Pinpoint the cell where the given text exists, returning its [x, y] midpoint coordinate. 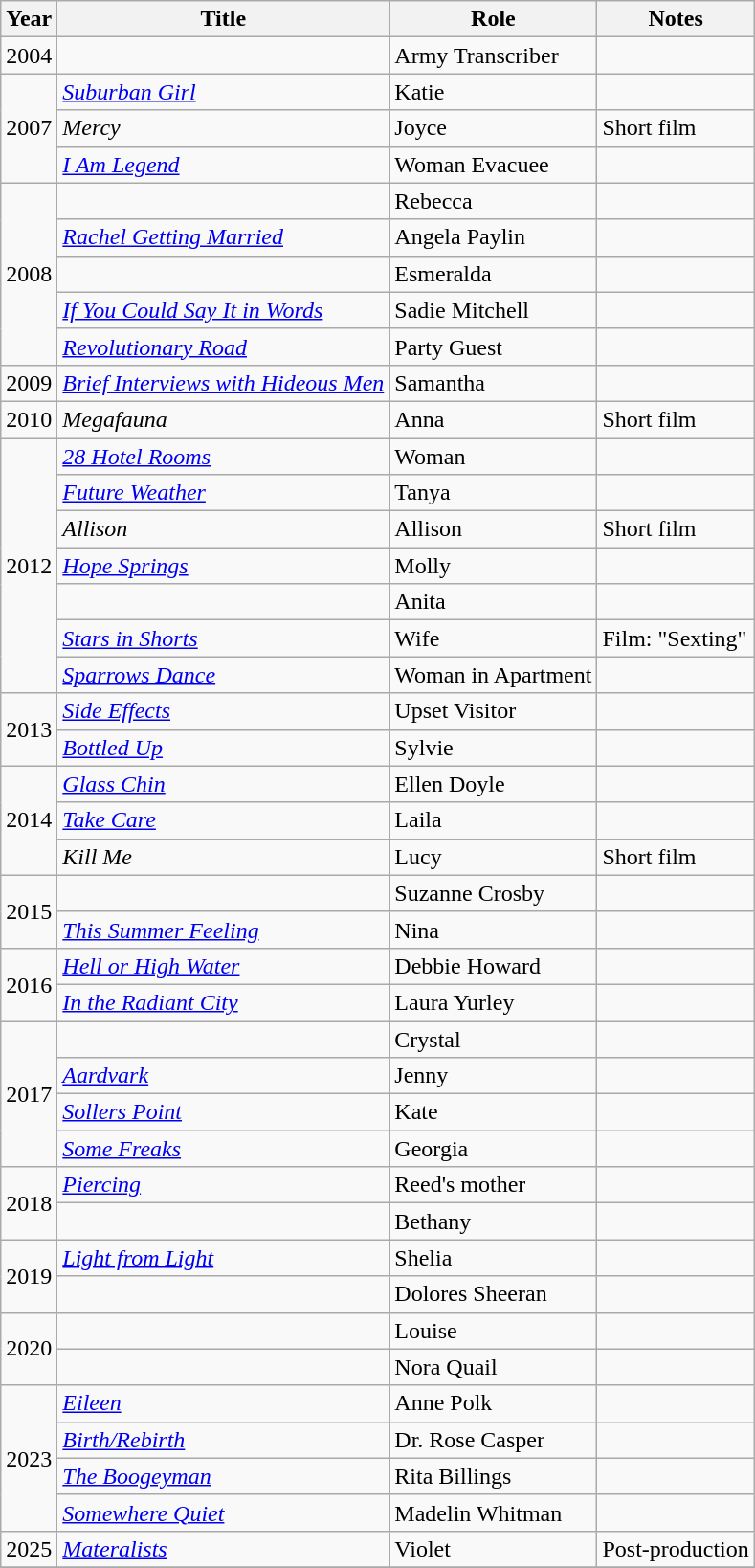
Woman [494, 457]
2013 [29, 729]
Glass Chin [224, 784]
2004 [29, 56]
Jenny [494, 1076]
Joyce [494, 128]
Somewhere Quiet [224, 1512]
Army Transcriber [494, 56]
Woman in Apartment [494, 675]
Debbie Howard [494, 966]
Party Guest [494, 347]
2025 [29, 1549]
Dr. Rose Casper [494, 1440]
Bottled Up [224, 748]
Dolores Sheeran [494, 1294]
Mercy [224, 128]
Louise [494, 1331]
Rachel Getting Married [224, 237]
Birth/Rebirth [224, 1440]
2023 [29, 1458]
In the Radiant City [224, 1002]
Bethany [494, 1221]
Kill Me [224, 857]
Notes [676, 19]
If You Could Say It in Words [224, 310]
Rebecca [494, 201]
Kate [494, 1112]
Reed's mother [494, 1185]
Hell or High Water [224, 966]
2007 [29, 128]
Katie [494, 92]
Esmeralda [494, 274]
2014 [29, 820]
Samantha [494, 383]
Future Weather [224, 493]
Sollers Point [224, 1112]
Stars in Shorts [224, 638]
Angela Paylin [494, 237]
This Summer Feeling [224, 930]
Suburban Girl [224, 92]
Madelin Whitman [494, 1512]
2015 [29, 911]
The Boogeyman [224, 1476]
Crystal [494, 1039]
Nina [494, 930]
Piercing [224, 1185]
Tanya [494, 493]
Anita [494, 602]
Sparrows Dance [224, 675]
Title [224, 19]
Wife [494, 638]
Revolutionary Road [224, 347]
Ellen Doyle [494, 784]
Anna [494, 419]
2019 [29, 1276]
Light from Light [224, 1258]
Hope Springs [224, 566]
2009 [29, 383]
Sylvie [494, 748]
2017 [29, 1093]
Laura Yurley [494, 1002]
Film: "Sexting" [676, 638]
Post-production [676, 1549]
Aardvark [224, 1076]
2018 [29, 1203]
2020 [29, 1349]
Role [494, 19]
Brief Interviews with Hideous Men [224, 383]
Nora Quail [494, 1367]
2008 [29, 274]
Upset Visitor [494, 711]
28 Hotel Rooms [224, 457]
2012 [29, 566]
2010 [29, 419]
Eileen [224, 1403]
Take Care [224, 820]
Year [29, 19]
Side Effects [224, 711]
Shelia [494, 1258]
I Am Legend [224, 165]
Laila [494, 820]
Materalists [224, 1549]
Some Freaks [224, 1149]
Megafauna [224, 419]
Georgia [494, 1149]
Woman Evacuee [494, 165]
Suzanne Crosby [494, 893]
Rita Billings [494, 1476]
2016 [29, 984]
Anne Polk [494, 1403]
Violet [494, 1549]
Lucy [494, 857]
Sadie Mitchell [494, 310]
Molly [494, 566]
